For the text-containing cell, return its midpoint in [X, Y] coordinate format. 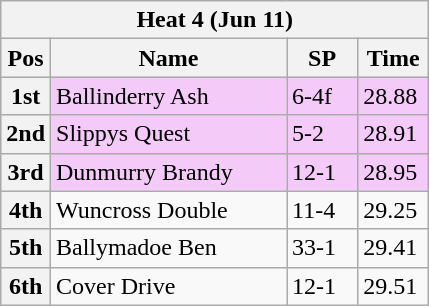
5th [26, 248]
1st [26, 96]
Wuncross Double [169, 210]
5-2 [322, 134]
Ballymadoe Ben [169, 248]
6-4f [322, 96]
29.25 [394, 210]
28.91 [394, 134]
4th [26, 210]
3rd [26, 172]
29.51 [394, 286]
6th [26, 286]
33-1 [322, 248]
Name [169, 58]
2nd [26, 134]
28.88 [394, 96]
Ballinderry Ash [169, 96]
Cover Drive [169, 286]
Pos [26, 58]
28.95 [394, 172]
11-4 [322, 210]
Time [394, 58]
29.41 [394, 248]
SP [322, 58]
Heat 4 (Jun 11) [215, 20]
Slippys Quest [169, 134]
Dunmurry Brandy [169, 172]
